Scan for the cell matching the given text and deliver its [X, Y] coordinate at center. 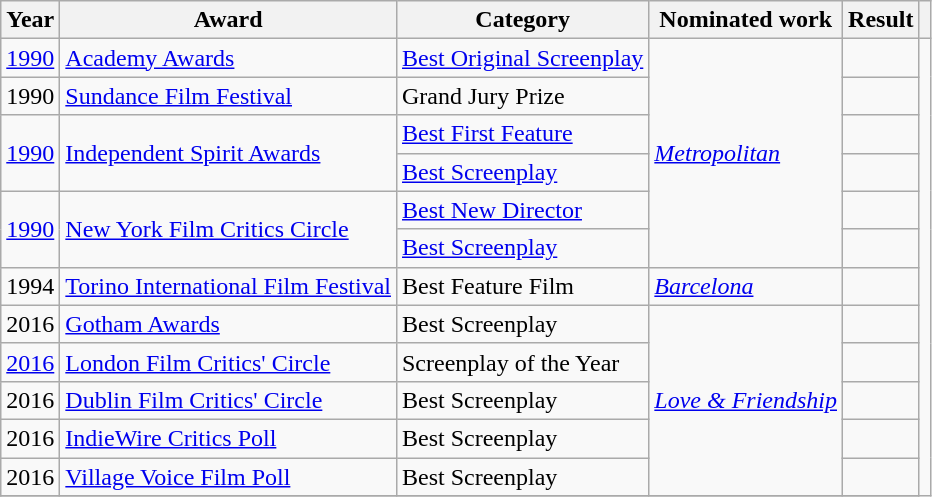
Independent Spirit Awards [228, 153]
Gotham Awards [228, 324]
Best Original Screenplay [522, 58]
London Film Critics' Circle [228, 362]
Best First Feature [522, 134]
IndieWire Critics Poll [228, 438]
Nominated work [746, 20]
Sundance Film Festival [228, 96]
Grand Jury Prize [522, 96]
Academy Awards [228, 58]
New York Film Critics Circle [228, 229]
Category [522, 20]
Love & Friendship [746, 400]
Torino International Film Festival [228, 286]
Year [30, 20]
Best New Director [522, 210]
Screenplay of the Year [522, 362]
Metropolitan [746, 153]
Dublin Film Critics' Circle [228, 400]
Best Feature Film [522, 286]
Barcelona [746, 286]
1994 [30, 286]
Village Voice Film Poll [228, 477]
Result [881, 20]
Award [228, 20]
